Return [X, Y] of the center of cell containing provided text 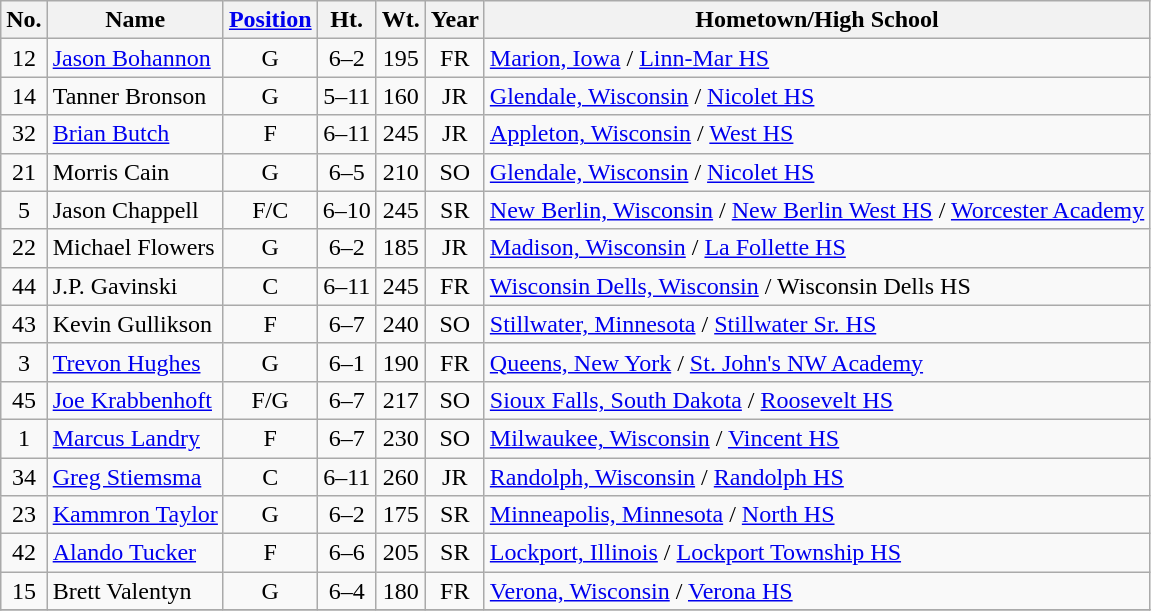
Kevin Gullikson [135, 324]
43 [24, 324]
Brian Butch [135, 134]
Wt. [400, 20]
Joe Krabbenhoft [135, 400]
42 [24, 553]
15 [24, 591]
6–10 [346, 210]
6–5 [346, 172]
Minneapolis, Minnesota / North HS [816, 515]
12 [24, 58]
1 [24, 438]
F/C [270, 210]
240 [400, 324]
Brett Valentyn [135, 591]
J.P. Gavinski [135, 286]
210 [400, 172]
Name [135, 20]
Stillwater, Minnesota / Stillwater Sr. HS [816, 324]
34 [24, 477]
5 [24, 210]
Position [270, 20]
175 [400, 515]
Tanner Bronson [135, 96]
F/G [270, 400]
Sioux Falls, South Dakota / Roosevelt HS [816, 400]
260 [400, 477]
44 [24, 286]
190 [400, 362]
160 [400, 96]
14 [24, 96]
Marion, Iowa / Linn-Mar HS [816, 58]
3 [24, 362]
Verona, Wisconsin / Verona HS [816, 591]
Lockport, Illinois / Lockport Township HS [816, 553]
Hometown/High School [816, 20]
Kammron Taylor [135, 515]
22 [24, 248]
6–1 [346, 362]
23 [24, 515]
230 [400, 438]
Randolph, Wisconsin / Randolph HS [816, 477]
Ht. [346, 20]
No. [24, 20]
45 [24, 400]
Morris Cain [135, 172]
6–6 [346, 553]
Greg Stiemsma [135, 477]
Alando Tucker [135, 553]
5–11 [346, 96]
21 [24, 172]
Madison, Wisconsin / La Follette HS [816, 248]
Michael Flowers [135, 248]
Trevon Hughes [135, 362]
New Berlin, Wisconsin / New Berlin West HS / Worcester Academy [816, 210]
6–4 [346, 591]
205 [400, 553]
Marcus Landry [135, 438]
Appleton, Wisconsin / West HS [816, 134]
Jason Chappell [135, 210]
180 [400, 591]
32 [24, 134]
Milwaukee, Wisconsin / Vincent HS [816, 438]
195 [400, 58]
Jason Bohannon [135, 58]
Queens, New York / St. John's NW Academy [816, 362]
185 [400, 248]
217 [400, 400]
Wisconsin Dells, Wisconsin / Wisconsin Dells HS [816, 286]
Year [454, 20]
